Output the (x, y) coordinate of the center of the cell containing the given text.  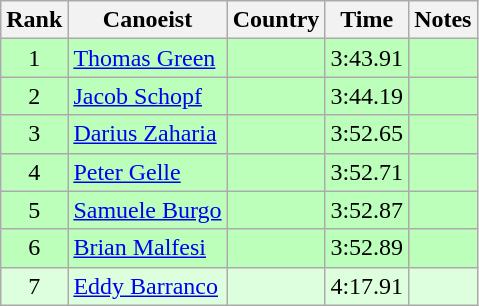
6 (34, 248)
Country (276, 20)
2 (34, 96)
Samuele Burgo (148, 210)
Peter Gelle (148, 172)
Brian Malfesi (148, 248)
Canoeist (148, 20)
3:44.19 (367, 96)
4 (34, 172)
Rank (34, 20)
Notes (443, 20)
Jacob Schopf (148, 96)
3:52.65 (367, 134)
3:52.71 (367, 172)
3 (34, 134)
Time (367, 20)
3:52.89 (367, 248)
4:17.91 (367, 286)
5 (34, 210)
7 (34, 286)
3:43.91 (367, 58)
Darius Zaharia (148, 134)
1 (34, 58)
Eddy Barranco (148, 286)
3:52.87 (367, 210)
Thomas Green (148, 58)
